Extract the (x, y) coordinate from the center of the cell holding the provided text.  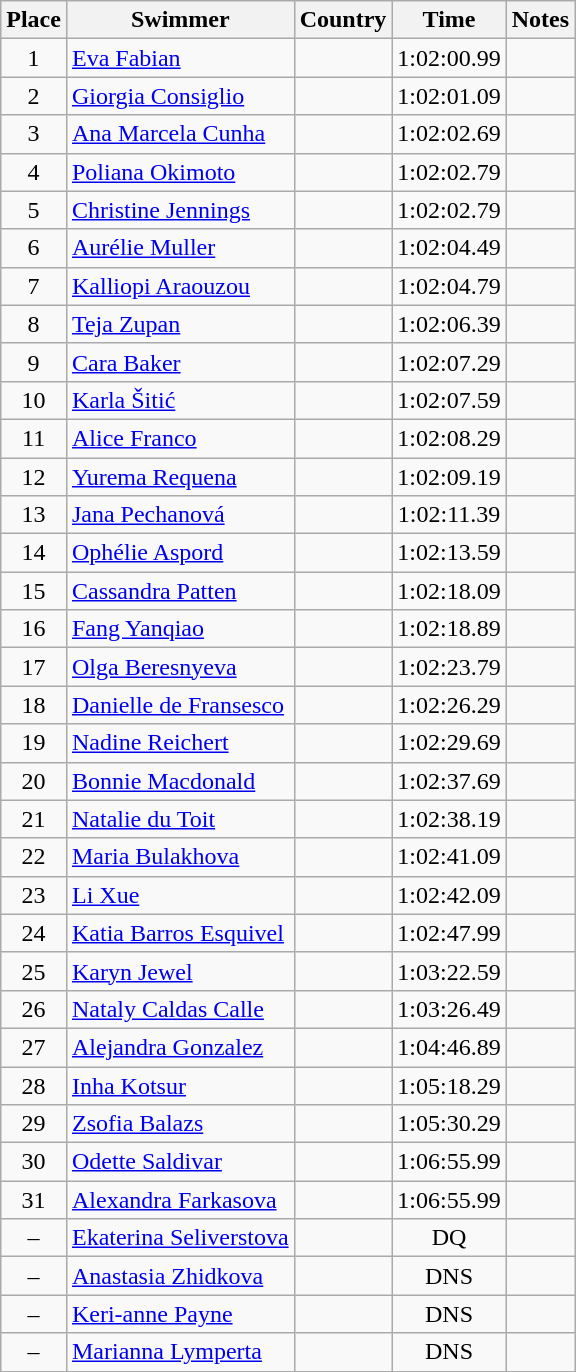
Marianna Lymperta (180, 1352)
1:02:26.29 (449, 705)
1:02:41.09 (449, 857)
1:02:09.19 (449, 477)
Keri-anne Payne (180, 1314)
1:05:30.29 (449, 1124)
18 (34, 705)
14 (34, 553)
Katia Barros Esquivel (180, 933)
10 (34, 400)
23 (34, 895)
16 (34, 629)
Kalliopi Araouzou (180, 286)
Teja Zupan (180, 324)
1:02:04.79 (449, 286)
1:02:00.99 (449, 58)
Swimmer (180, 20)
30 (34, 1162)
1:02:02.69 (449, 134)
1:02:08.29 (449, 438)
Karyn Jewel (180, 971)
Christine Jennings (180, 210)
8 (34, 324)
3 (34, 134)
1:03:22.59 (449, 971)
1:02:18.89 (449, 629)
Alejandra Gonzalez (180, 1047)
Fang Yanqiao (180, 629)
15 (34, 591)
1:02:07.29 (449, 362)
Notes (540, 20)
Eva Fabian (180, 58)
Cassandra Patten (180, 591)
11 (34, 438)
Natalie du Toit (180, 819)
Giorgia Consiglio (180, 96)
20 (34, 781)
21 (34, 819)
Danielle de Fransesco (180, 705)
Jana Pechanová (180, 515)
Alexandra Farkasova (180, 1200)
31 (34, 1200)
Cara Baker (180, 362)
1:02:29.69 (449, 743)
Ekaterina Seliverstova (180, 1238)
1:03:26.49 (449, 1009)
1:02:13.59 (449, 553)
Zsofia Balazs (180, 1124)
1:02:01.09 (449, 96)
2 (34, 96)
Aurélie Muller (180, 248)
Inha Kotsur (180, 1085)
Alice Franco (180, 438)
13 (34, 515)
1:02:23.79 (449, 667)
Yurema Requena (180, 477)
DQ (449, 1238)
Ana Marcela Cunha (180, 134)
12 (34, 477)
1 (34, 58)
19 (34, 743)
9 (34, 362)
17 (34, 667)
24 (34, 933)
7 (34, 286)
Poliana Okimoto (180, 172)
1:04:46.89 (449, 1047)
1:02:42.09 (449, 895)
4 (34, 172)
6 (34, 248)
22 (34, 857)
Nataly Caldas Calle (180, 1009)
Odette Saldivar (180, 1162)
Olga Beresnyeva (180, 667)
27 (34, 1047)
1:02:18.09 (449, 591)
1:02:38.19 (449, 819)
1:05:18.29 (449, 1085)
28 (34, 1085)
29 (34, 1124)
5 (34, 210)
1:02:47.99 (449, 933)
Nadine Reichert (180, 743)
Time (449, 20)
1:02:06.39 (449, 324)
1:02:04.49 (449, 248)
1:02:11.39 (449, 515)
1:02:37.69 (449, 781)
Place (34, 20)
1:02:07.59 (449, 400)
25 (34, 971)
Maria Bulakhova (180, 857)
Karla Šitić (180, 400)
Ophélie Aspord (180, 553)
Li Xue (180, 895)
Bonnie Macdonald (180, 781)
Country (343, 20)
26 (34, 1009)
Anastasia Zhidkova (180, 1276)
